Scan for the cell matching the given text and deliver its (X, Y) coordinate at center. 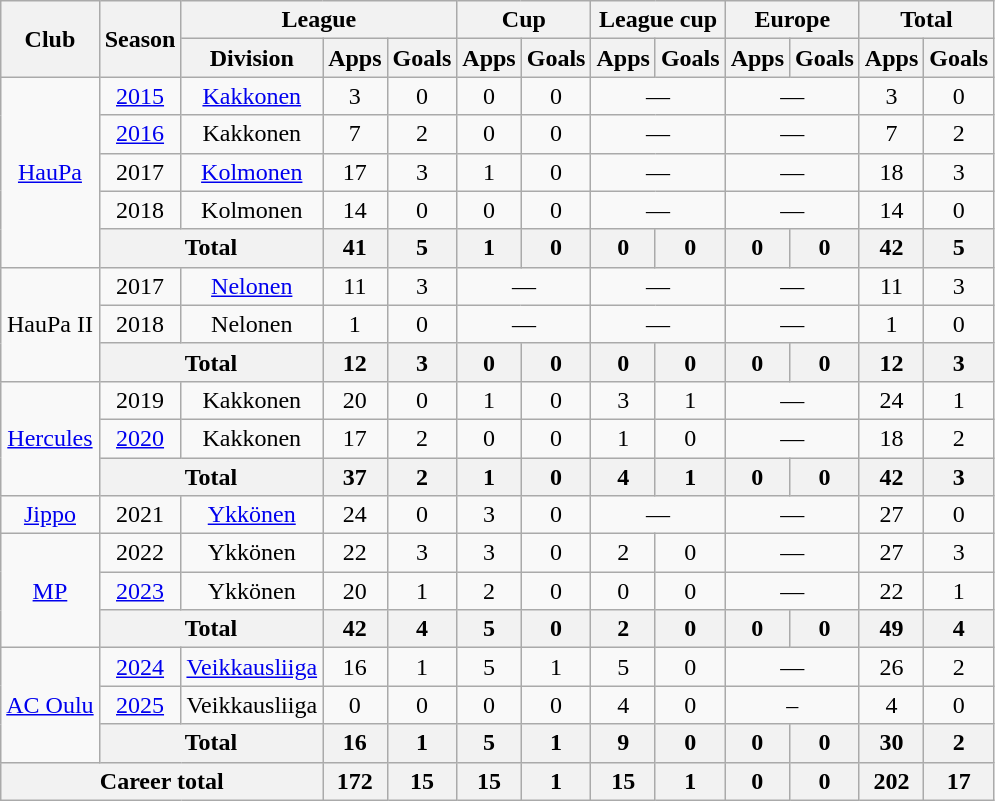
2025 (140, 705)
Club (50, 39)
30 (891, 743)
HauPa II (50, 324)
37 (355, 477)
Europe (792, 20)
41 (355, 248)
26 (891, 667)
HauPa (50, 172)
2024 (140, 667)
Career total (162, 781)
League cup (658, 20)
Division (252, 58)
202 (891, 781)
2020 (140, 438)
Cup (524, 20)
Season (140, 39)
Jippo (50, 515)
2019 (140, 400)
2016 (140, 134)
– (792, 705)
172 (355, 781)
2021 (140, 515)
9 (623, 743)
2022 (140, 553)
MP (50, 591)
2023 (140, 591)
League (319, 20)
49 (891, 629)
Hercules (50, 438)
AC Oulu (50, 705)
2015 (140, 96)
